For the text-containing cell, return its midpoint in (X, Y) coordinate format. 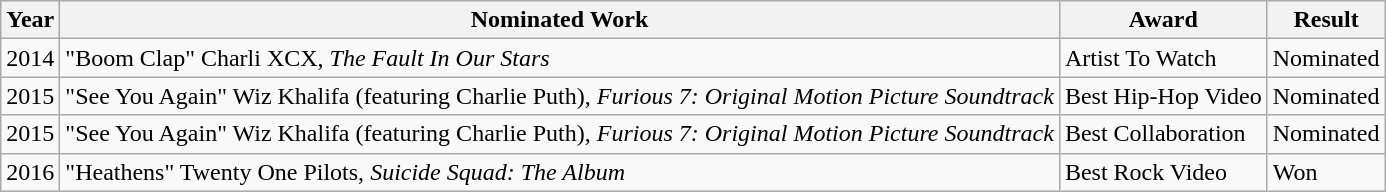
Artist To Watch (1163, 58)
Best Collaboration (1163, 134)
Best Hip-Hop Video (1163, 96)
Nominated Work (560, 20)
2016 (30, 172)
Won (1326, 172)
Year (30, 20)
"Boom Clap" Charli XCX, The Fault In Our Stars (560, 58)
Best Rock Video (1163, 172)
2014 (30, 58)
Award (1163, 20)
"Heathens" Twenty One Pilots, Suicide Squad: The Album (560, 172)
Result (1326, 20)
